Locate the cell with the specified text and output its [X, Y] center coordinate. 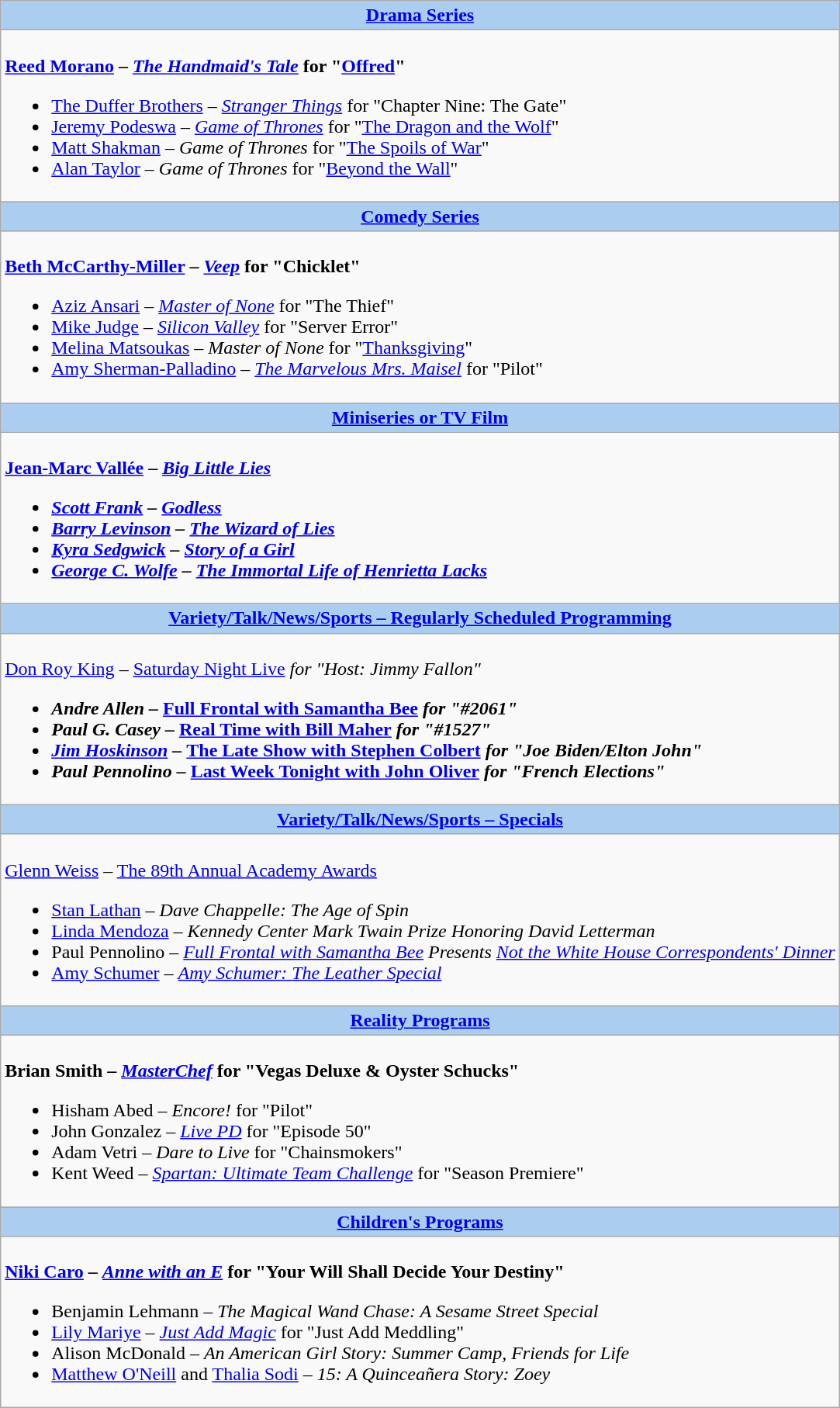
Miniseries or TV Film [420, 417]
Reality Programs [420, 1020]
Variety/Talk/News/Sports – Specials [420, 819]
Variety/Talk/News/Sports – Regularly Scheduled Programming [420, 618]
Drama Series [420, 16]
Children's Programs [420, 1222]
Comedy Series [420, 216]
